For the text-containing cell, return its midpoint in [x, y] coordinate format. 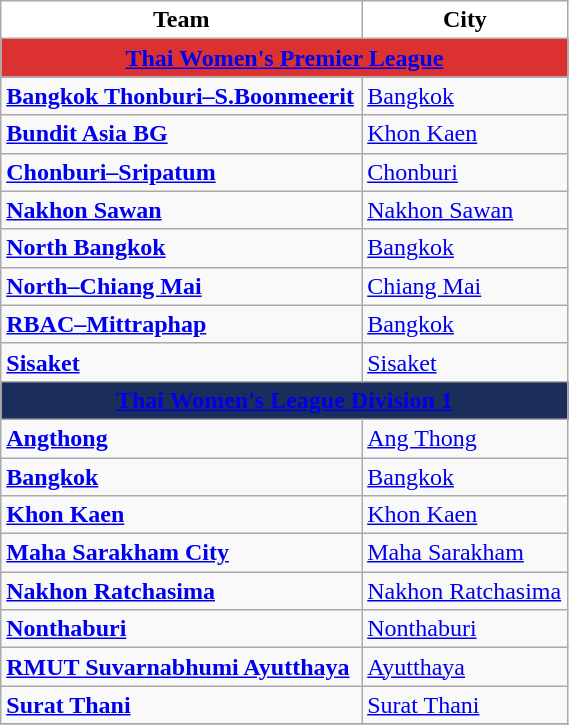
Chiang Mai [465, 286]
Chonburi [465, 172]
Thai Women's League Division 1 [284, 400]
Thai Women's Premier League [284, 58]
Maha Sarakham City [182, 553]
Team [182, 20]
North–Chiang Mai [182, 286]
North Bangkok [182, 248]
City [465, 20]
Bundit Asia BG [182, 134]
Bangkok Thonburi–S.Boonmeerit [182, 96]
Ang Thong [465, 438]
Chonburi–Sripatum [182, 172]
Angthong [182, 438]
Maha Sarakham [465, 553]
Ayutthaya [465, 667]
RBAC–Mittraphap [182, 324]
RMUT Suvarnabhumi Ayutthaya [182, 667]
